Determine the [x, y] coordinate at the center of the cell enclosing the given text.  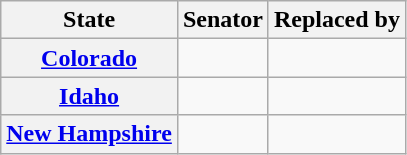
New Hampshire [90, 134]
Colorado [90, 58]
Idaho [90, 96]
Senator [222, 20]
Replaced by [336, 20]
State [90, 20]
